Identify which cell holds the provided text, then report its [x, y] central coordinate. 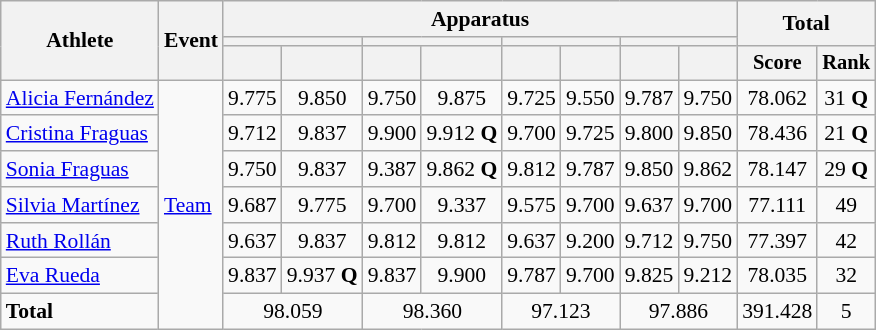
9.337 [462, 205]
9.912 Q [462, 134]
78.436 [777, 134]
Eva Rueda [80, 276]
9.800 [650, 134]
Alicia Fernández [80, 98]
5 [846, 312]
9.937 Q [322, 276]
391.428 [777, 312]
31 Q [846, 98]
Event [191, 40]
Team [191, 204]
9.200 [590, 241]
Cristina Fraguas [80, 134]
77.397 [777, 241]
97.123 [560, 312]
42 [846, 241]
9.862 Q [462, 169]
9.862 [708, 169]
29 Q [846, 169]
Rank [846, 63]
78.035 [777, 276]
98.360 [433, 312]
Sonia Fraguas [80, 169]
78.062 [777, 98]
77.111 [777, 205]
98.059 [293, 312]
9.550 [590, 98]
Score [777, 63]
9.212 [708, 276]
9.875 [462, 98]
Ruth Rollán [80, 241]
9.825 [650, 276]
21 Q [846, 134]
9.687 [252, 205]
32 [846, 276]
97.886 [678, 312]
Apparatus [480, 19]
Silvia Martínez [80, 205]
49 [846, 205]
78.147 [777, 169]
Athlete [80, 40]
9.387 [392, 169]
9.575 [532, 205]
